Output the (X, Y) coordinate of the center of the cell containing the given text.  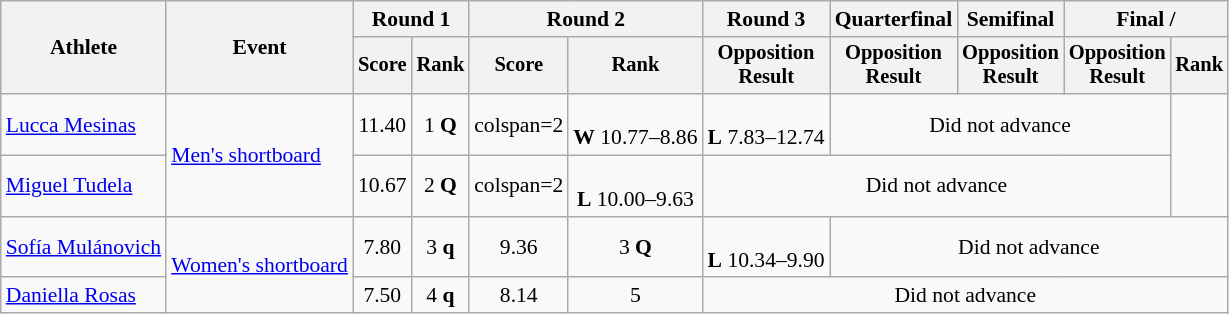
Women's shortboard (260, 266)
4 q (441, 296)
Quarterfinal (894, 19)
Semifinal (1010, 19)
L 10.34–9.90 (766, 248)
Final / (1146, 19)
Daniella Rosas (84, 296)
Men's shortboard (260, 155)
2 Q (441, 186)
Sofía Mulánovich (84, 248)
Round 3 (766, 19)
10.67 (382, 186)
11.40 (382, 124)
5 (635, 296)
Lucca Mesinas (84, 124)
Round 1 (411, 19)
3 q (441, 248)
Event (260, 48)
W 10.77–8.86 (635, 124)
L 10.00–9.63 (635, 186)
Athlete (84, 48)
7.50 (382, 296)
Round 2 (586, 19)
3 Q (635, 248)
L 7.83–12.74 (766, 124)
8.14 (518, 296)
9.36 (518, 248)
1 Q (441, 124)
Miguel Tudela (84, 186)
7.80 (382, 248)
